For the text-containing cell, return its midpoint in (x, y) coordinate format. 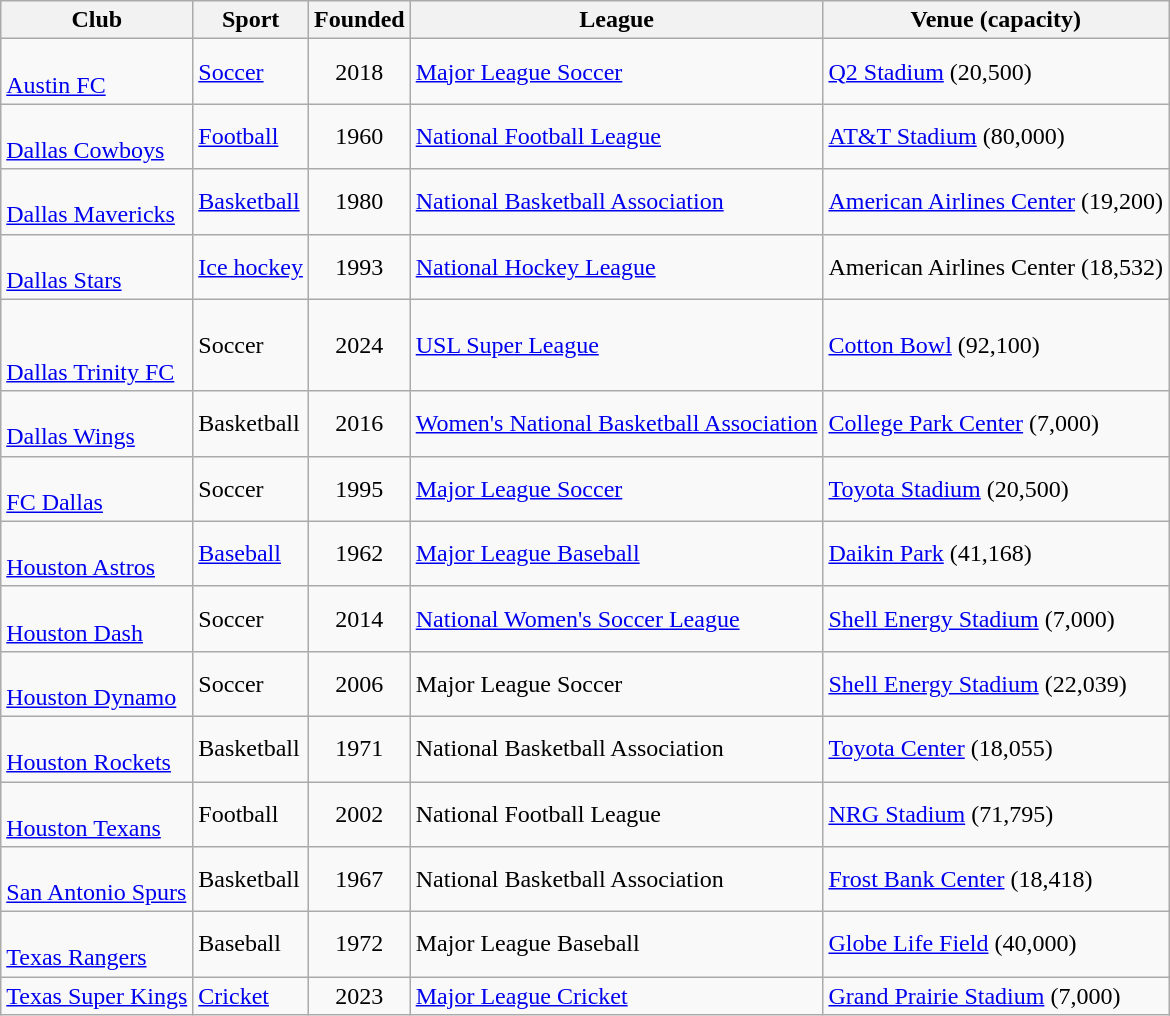
Houston Astros (97, 554)
College Park Center (7,000) (996, 424)
Q2 Stadium (20,500) (996, 72)
Club (97, 20)
NRG Stadium (71,795) (996, 814)
Houston Dash (97, 618)
2024 (359, 345)
1962 (359, 554)
USL Super League (616, 345)
Houston Dynamo (97, 684)
Major League Cricket (616, 996)
Toyota Center (18,055) (996, 748)
1971 (359, 748)
Daikin Park (41,168) (996, 554)
Sport (251, 20)
Venue (capacity) (996, 20)
Cricket (251, 996)
Ice hockey (251, 266)
2018 (359, 72)
National Hockey League (616, 266)
2023 (359, 996)
National Women's Soccer League (616, 618)
Houston Texans (97, 814)
Frost Bank Center (18,418) (996, 880)
Dallas Mavericks (97, 202)
2014 (359, 618)
1980 (359, 202)
Grand Prairie Stadium (7,000) (996, 996)
Dallas Trinity FC (97, 345)
American Airlines Center (18,532) (996, 266)
Houston Rockets (97, 748)
Dallas Wings (97, 424)
Texas Super Kings (97, 996)
Shell Energy Stadium (22,039) (996, 684)
Texas Rangers (97, 944)
2016 (359, 424)
1993 (359, 266)
Globe Life Field (40,000) (996, 944)
Founded (359, 20)
Cotton Bowl (92,100) (996, 345)
AT&T Stadium (80,000) (996, 136)
Toyota Stadium (20,500) (996, 488)
1967 (359, 880)
San Antonio Spurs (97, 880)
1972 (359, 944)
1960 (359, 136)
Women's National Basketball Association (616, 424)
American Airlines Center (19,200) (996, 202)
League (616, 20)
Shell Energy Stadium (7,000) (996, 618)
2002 (359, 814)
Dallas Stars (97, 266)
1995 (359, 488)
FC Dallas (97, 488)
Dallas Cowboys (97, 136)
Austin FC (97, 72)
2006 (359, 684)
